Locate the cell with the specified text and output its [x, y] center coordinate. 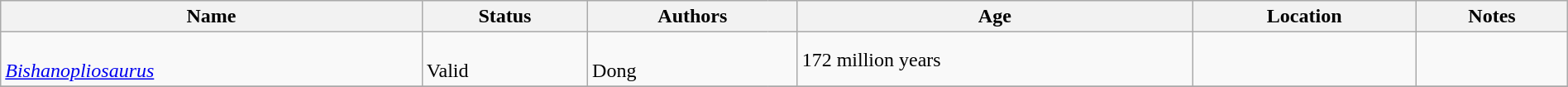
Age [994, 17]
Notes [1492, 17]
172 million years [994, 60]
Name [212, 17]
Bishanopliosaurus [212, 60]
Status [504, 17]
Location [1305, 17]
Dong [678, 60]
Authors [693, 17]
Valid [504, 60]
